Determine the [x, y] coordinate at the center of the cell enclosing the given text.  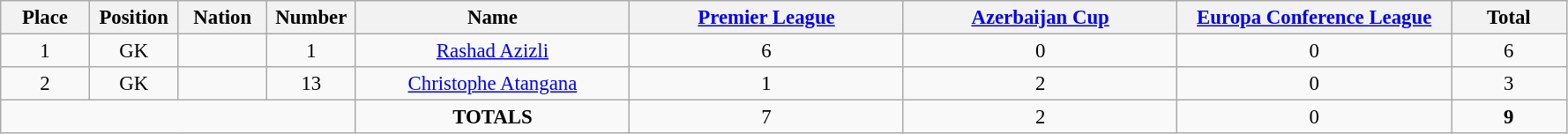
Azerbaijan Cup [1041, 18]
7 [767, 117]
Name [492, 18]
Premier League [767, 18]
3 [1510, 84]
9 [1510, 117]
Nation [222, 18]
Position [134, 18]
Number [312, 18]
Place [46, 18]
Europa Conference League [1314, 18]
Christophe Atangana [492, 84]
Total [1510, 18]
Rashad Azizli [492, 51]
13 [312, 84]
TOTALS [492, 117]
